Detect which cell encompasses the target text, then output its [X, Y] center coordinate. 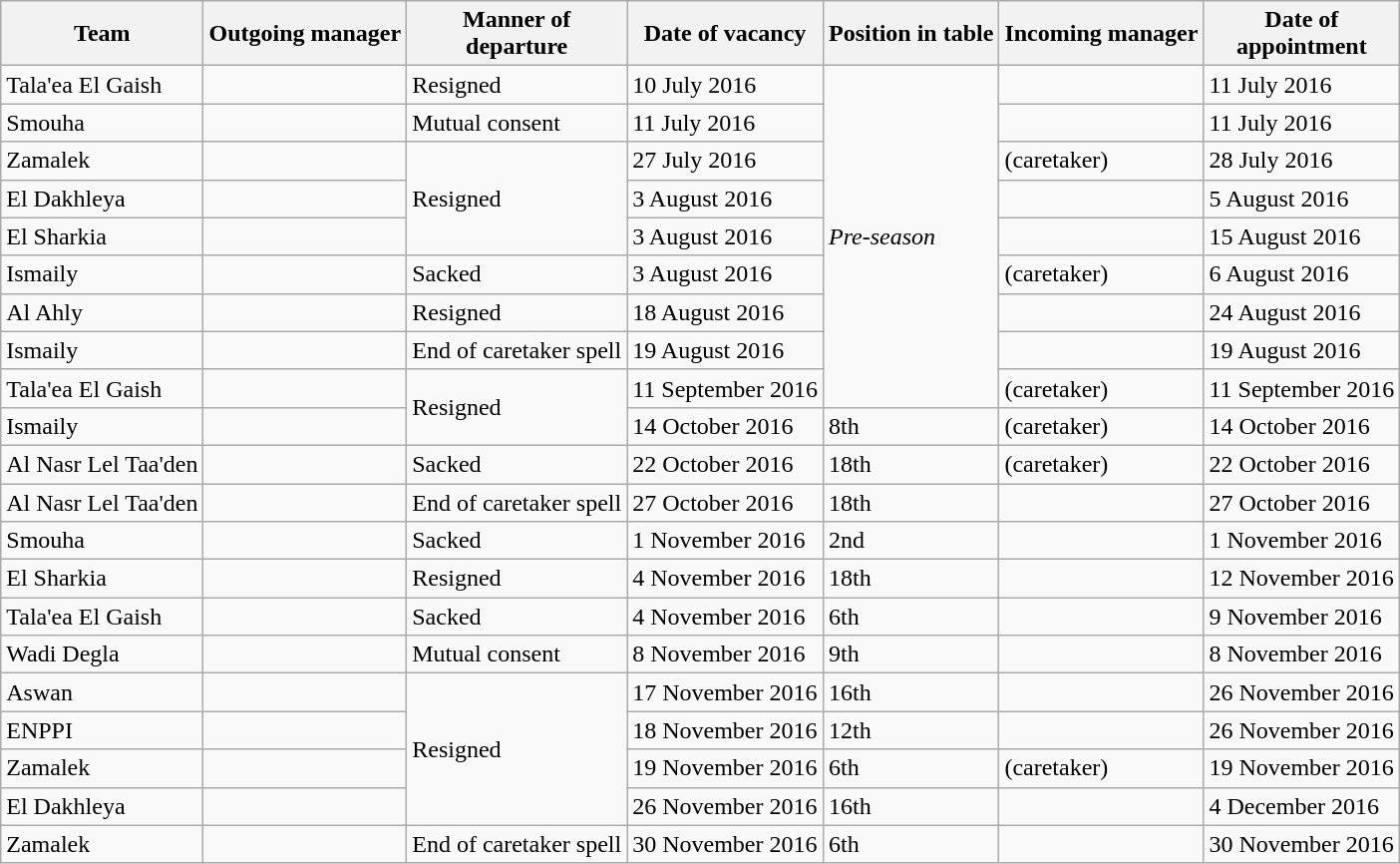
Pre-season [910, 237]
Incoming manager [1101, 34]
Date ofappointment [1302, 34]
Aswan [102, 692]
ENPPI [102, 730]
18 November 2016 [726, 730]
Outgoing manager [305, 34]
12th [910, 730]
9 November 2016 [1302, 617]
10 July 2016 [726, 85]
8th [910, 426]
2nd [910, 541]
4 December 2016 [1302, 806]
24 August 2016 [1302, 312]
18 August 2016 [726, 312]
17 November 2016 [726, 692]
28 July 2016 [1302, 161]
5 August 2016 [1302, 199]
Manner ofdeparture [517, 34]
Date of vacancy [726, 34]
15 August 2016 [1302, 236]
Team [102, 34]
9th [910, 654]
27 July 2016 [726, 161]
Al Ahly [102, 312]
6 August 2016 [1302, 274]
12 November 2016 [1302, 579]
Position in table [910, 34]
Wadi Degla [102, 654]
